Capture the cell that displays the provided text and extract its (x, y) central coordinate. 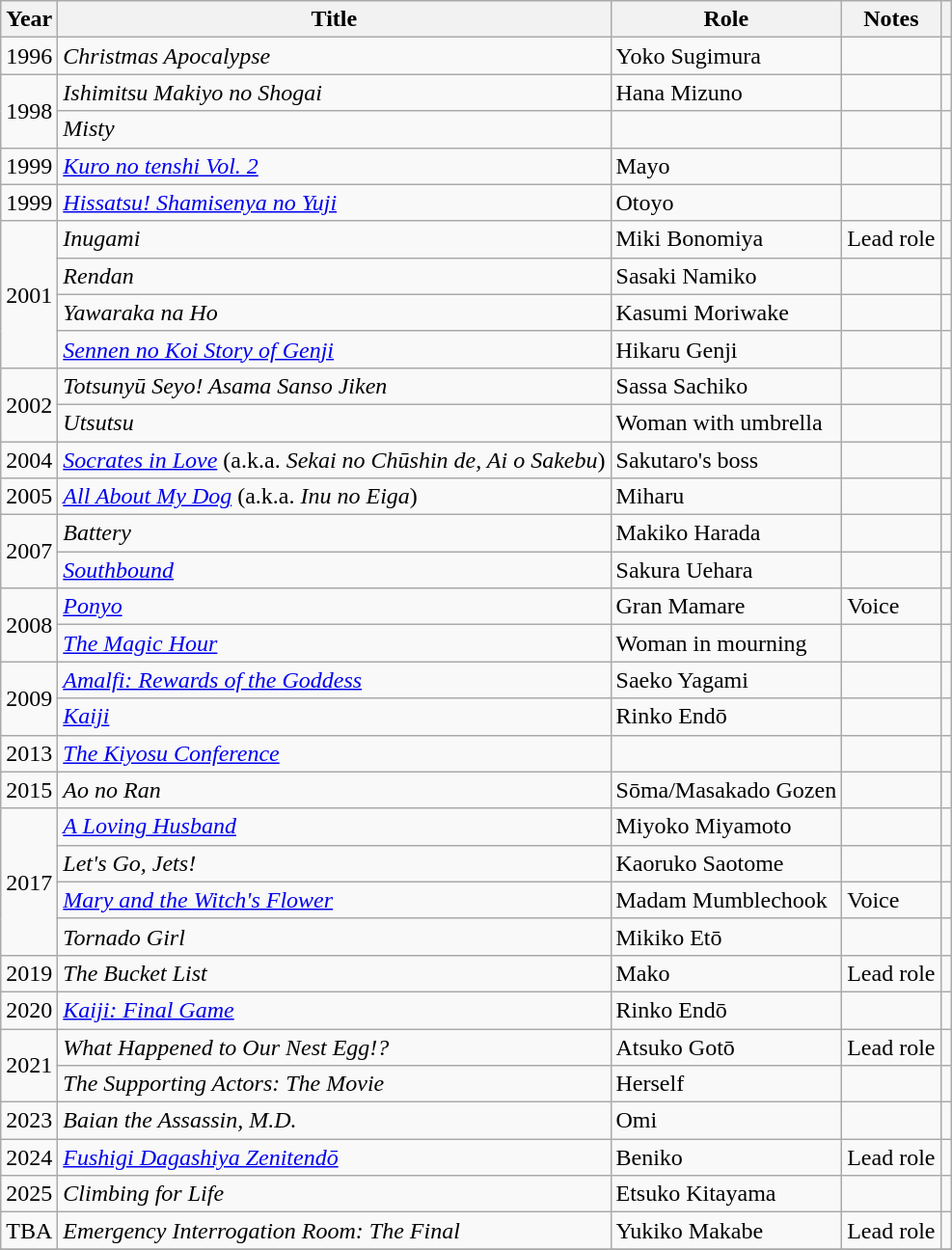
Fushigi Dagashiya Zenitendō (334, 1157)
Miyoko Miyamoto (726, 827)
Mayo (726, 166)
Miharu (726, 497)
Yukiko Makabe (726, 1231)
2013 (29, 753)
Sakutaro's boss (726, 460)
Ishimitsu Makiyo no Shogai (334, 93)
Baian the Assassin, M.D. (334, 1121)
2015 (29, 790)
2007 (29, 552)
Mikiko Etō (726, 937)
2008 (29, 625)
What Happened to Our Nest Egg!? (334, 1046)
A Loving Husband (334, 827)
Misty (334, 129)
Kaiji (334, 717)
The Kiyosu Conference (334, 753)
Emergency Interrogation Room: The Final (334, 1231)
TBA (29, 1231)
Beniko (726, 1157)
Southbound (334, 570)
2004 (29, 460)
1998 (29, 111)
Hikaru Genji (726, 349)
2023 (29, 1121)
Sakura Uehara (726, 570)
The Supporting Actors: The Movie (334, 1084)
2001 (29, 294)
Amalfi: Rewards of the Goddess (334, 680)
The Magic Hour (334, 643)
Tornado Girl (334, 937)
2002 (29, 404)
Socrates in Love (a.k.a. Sekai no Chūshin de, Ai o Sakebu) (334, 460)
Ponyo (334, 607)
2020 (29, 1010)
Sennen no Koi Story of Genji (334, 349)
Kuro no tenshi Vol. 2 (334, 166)
Christmas Apocalypse (334, 56)
2025 (29, 1194)
Otoyo (726, 203)
Saeko Yagami (726, 680)
Makiko Harada (726, 533)
Ao no Ran (334, 790)
Totsunyū Seyo! Asama Sanso Jiken (334, 386)
Yawaraka na Ho (334, 312)
Herself (726, 1084)
Yoko Sugimura (726, 56)
2005 (29, 497)
Hana Mizuno (726, 93)
Kasumi Moriwake (726, 312)
Mary and the Witch's Flower (334, 900)
Sasaki Namiko (726, 276)
Etsuko Kitayama (726, 1194)
2017 (29, 882)
Notes (891, 19)
Miki Bonomiya (726, 239)
Kaoruko Saotome (726, 863)
Sassa Sachiko (726, 386)
Role (726, 19)
2019 (29, 973)
Rendan (334, 276)
Gran Mamare (726, 607)
Woman in mourning (726, 643)
2024 (29, 1157)
Year (29, 19)
Climbing for Life (334, 1194)
Omi (726, 1121)
Sōma/Masakado Gozen (726, 790)
All About My Dog (a.k.a. Inu no Eiga) (334, 497)
2021 (29, 1065)
Mako (726, 973)
Utsutsu (334, 422)
Title (334, 19)
Madam Mumblechook (726, 900)
1996 (29, 56)
The Bucket List (334, 973)
2009 (29, 698)
Atsuko Gotō (726, 1046)
Hissatsu! Shamisenya no Yuji (334, 203)
Kaiji: Final Game (334, 1010)
Let's Go, Jets! (334, 863)
Inugami (334, 239)
Battery (334, 533)
Woman with umbrella (726, 422)
